Capture the cell that displays the provided text and extract its [X, Y] central coordinate. 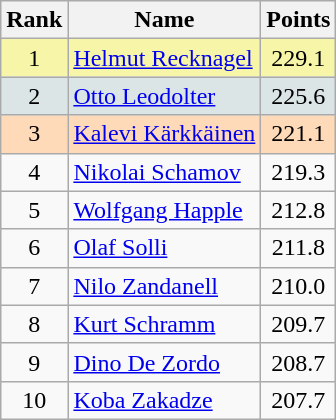
209.7 [298, 324]
Points [298, 20]
Nikolai Schamov [164, 172]
211.8 [298, 248]
Helmut Recknagel [164, 58]
Name [164, 20]
9 [34, 362]
4 [34, 172]
Nilo Zandanell [164, 286]
1 [34, 58]
6 [34, 248]
210.0 [298, 286]
Rank [34, 20]
Dino De Zordo [164, 362]
229.1 [298, 58]
7 [34, 286]
225.6 [298, 96]
221.1 [298, 134]
208.7 [298, 362]
219.3 [298, 172]
5 [34, 210]
Kurt Schramm [164, 324]
2 [34, 96]
Koba Zakadze [164, 400]
Olaf Solli [164, 248]
212.8 [298, 210]
8 [34, 324]
Kalevi Kärkkäinen [164, 134]
207.7 [298, 400]
Wolfgang Happle [164, 210]
3 [34, 134]
Otto Leodolter [164, 96]
10 [34, 400]
